Locate the cell with the specified text and output its [X, Y] center coordinate. 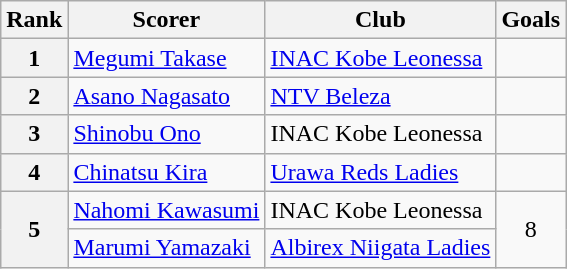
Goals [531, 20]
Urawa Reds Ladies [380, 172]
NTV Beleza [380, 96]
Rank [34, 20]
Club [380, 20]
Asano Nagasato [166, 96]
Scorer [166, 20]
1 [34, 58]
Megumi Takase [166, 58]
Nahomi Kawasumi [166, 210]
Albirex Niigata Ladies [380, 248]
2 [34, 96]
Chinatsu Kira [166, 172]
8 [531, 229]
3 [34, 134]
Shinobu Ono [166, 134]
5 [34, 229]
4 [34, 172]
Marumi Yamazaki [166, 248]
